Return the (X, Y) coordinate for the center point of the cell that contains the specified text.  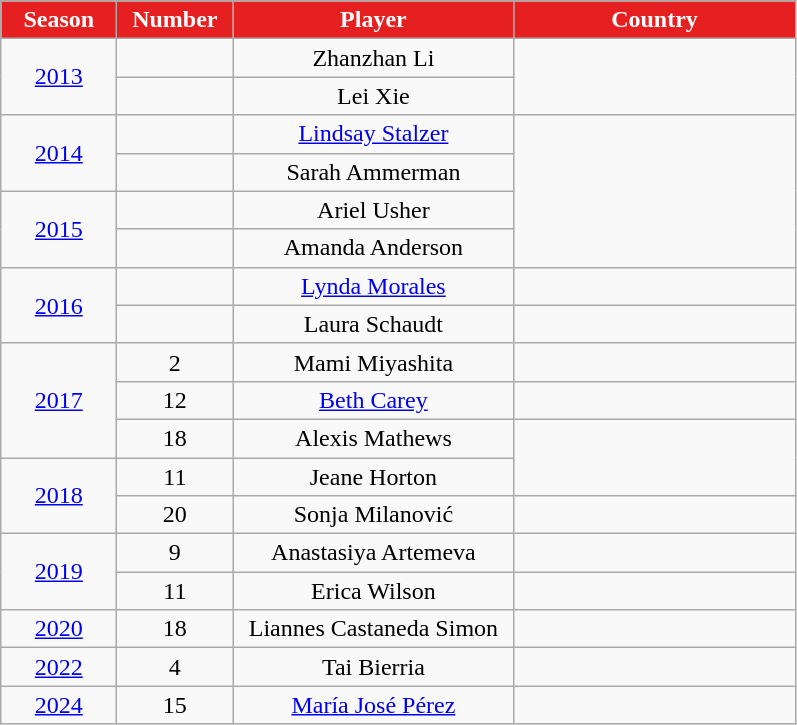
2015 (59, 229)
Country (654, 20)
2024 (59, 705)
9 (175, 553)
Mami Miyashita (374, 362)
Tai Bierria (374, 667)
Number (175, 20)
12 (175, 400)
2 (175, 362)
4 (175, 667)
Ariel Usher (374, 210)
Lynda Morales (374, 286)
Sarah Ammerman (374, 172)
Sonja Milanović (374, 515)
2016 (59, 305)
2017 (59, 400)
Player (374, 20)
2013 (59, 77)
2020 (59, 629)
20 (175, 515)
2022 (59, 667)
Zhanzhan Li (374, 58)
2019 (59, 572)
Alexis Mathews (374, 438)
Lei Xie (374, 96)
María José Pérez (374, 705)
Season (59, 20)
2018 (59, 496)
Anastasiya Artemeva (374, 553)
Jeane Horton (374, 477)
Beth Carey (374, 400)
Amanda Anderson (374, 248)
2014 (59, 153)
Erica Wilson (374, 591)
Lindsay Stalzer (374, 134)
15 (175, 705)
Laura Schaudt (374, 324)
Liannes Castaneda Simon (374, 629)
